Determine the [x, y] coordinate at the center of the cell enclosing the given text.  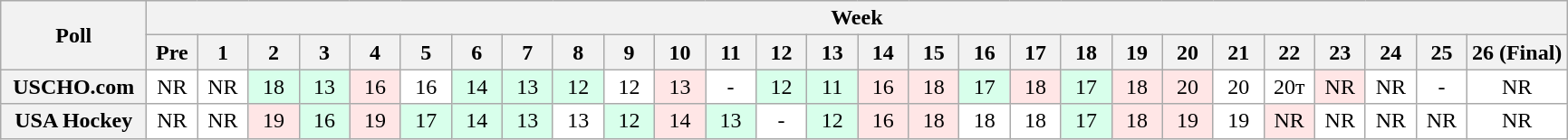
8 [578, 52]
10 [679, 52]
Week [857, 18]
2 [274, 52]
USCHO.com [74, 87]
5 [426, 52]
23 [1340, 52]
7 [527, 52]
26 (Final) [1516, 52]
15 [934, 52]
4 [375, 52]
9 [629, 52]
USA Hockey [74, 121]
25 [1441, 52]
22 [1289, 52]
Poll [74, 35]
Pre [172, 52]
3 [324, 52]
6 [476, 52]
21 [1238, 52]
20т [1289, 87]
24 [1390, 52]
1 [223, 52]
